For the text-containing cell, return its midpoint in (X, Y) coordinate format. 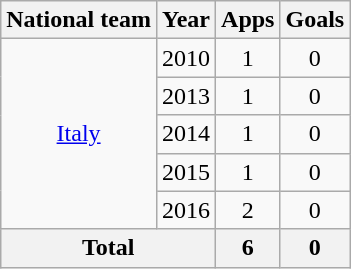
2016 (186, 210)
2 (248, 210)
6 (248, 248)
Total (108, 248)
Italy (79, 134)
National team (79, 20)
Apps (248, 20)
2014 (186, 134)
2013 (186, 96)
Goals (315, 20)
2015 (186, 172)
2010 (186, 58)
Year (186, 20)
